Detect which cell encompasses the target text, then output its (X, Y) center coordinate. 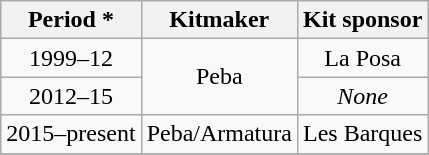
1999–12 (71, 58)
Kitmaker (219, 20)
Peba/Armatura (219, 134)
Peba (219, 77)
2012–15 (71, 96)
None (362, 96)
Les Barques (362, 134)
Kit sponsor (362, 20)
Period * (71, 20)
La Posa (362, 58)
2015–present (71, 134)
